Find where the given text appears and provide that cell's center as [x, y] coordinate. 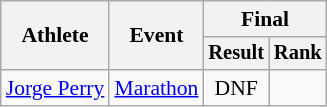
Result [236, 54]
Rank [298, 54]
Marathon [156, 88]
DNF [236, 88]
Athlete [56, 36]
Final [264, 19]
Jorge Perry [56, 88]
Event [156, 36]
